Provide the [x, y] coordinate of the cell's center where the given text is located.  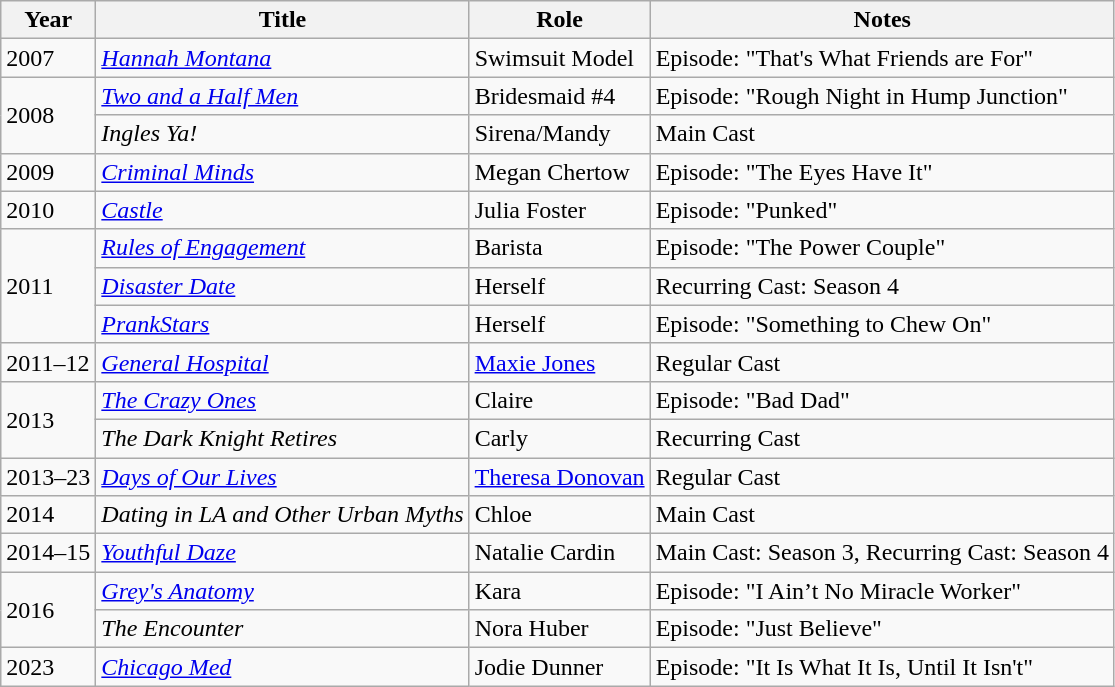
Episode: "Just Believe" [882, 629]
Julia Foster [560, 210]
2009 [48, 172]
Disaster Date [282, 286]
Year [48, 20]
2010 [48, 210]
Carly [560, 438]
2007 [48, 58]
Episode: "Bad Dad" [882, 400]
2013 [48, 419]
Recurring Cast: Season 4 [882, 286]
Rules of Engagement [282, 248]
Kara [560, 591]
Episode: "The Eyes Have It" [882, 172]
Swimsuit Model [560, 58]
Episode: "Punked" [882, 210]
2016 [48, 610]
2014 [48, 515]
Episode: "Something to Chew On" [882, 324]
Two and a Half Men [282, 96]
Recurring Cast [882, 438]
2014–15 [48, 553]
The Dark Knight Retires [282, 438]
Dating in LA and Other Urban Myths [282, 515]
Episode: "It Is What It Is, Until It Isn't" [882, 667]
Natalie Cardin [560, 553]
General Hospital [282, 362]
The Crazy Ones [282, 400]
The Encounter [282, 629]
Sirena/Mandy [560, 134]
Chicago Med [282, 667]
Episode: "I Ain’t No Miracle Worker" [882, 591]
Main Cast: Season 3, Recurring Cast: Season 4 [882, 553]
Criminal Minds [282, 172]
Notes [882, 20]
Role [560, 20]
Bridesmaid #4 [560, 96]
2008 [48, 115]
Episode: "That's What Friends are For" [882, 58]
Episode: "The Power Couple" [882, 248]
Barista [560, 248]
Hannah Montana [282, 58]
Theresa Donovan [560, 477]
Title [282, 20]
2011 [48, 286]
Jodie Dunner [560, 667]
Days of Our Lives [282, 477]
Episode: "Rough Night in Hump Junction" [882, 96]
2011–12 [48, 362]
Ingles Ya! [282, 134]
PrankStars [282, 324]
2013–23 [48, 477]
Claire [560, 400]
Megan Chertow [560, 172]
2023 [48, 667]
Maxie Jones [560, 362]
Nora Huber [560, 629]
Castle [282, 210]
Grey's Anatomy [282, 591]
Youthful Daze [282, 553]
Chloe [560, 515]
